From the cell containing the given text, extract its center point as (x, y) coordinate. 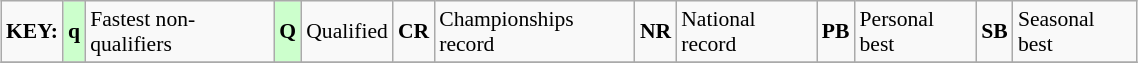
NR (656, 32)
Personal best (916, 32)
KEY: (32, 32)
National record (746, 32)
q (74, 32)
Q (288, 32)
PB (836, 32)
Qualified (347, 32)
SB (994, 32)
Fastest non-qualifiers (180, 32)
Seasonal best (1075, 32)
CR (414, 32)
Championships record (534, 32)
